Determine the [x, y] coordinate at the center of the cell enclosing the given text.  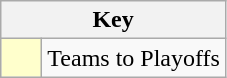
Key [114, 20]
Teams to Playoffs [134, 58]
